Search for the cell housing the specified text and yield its (x, y) center coordinate. 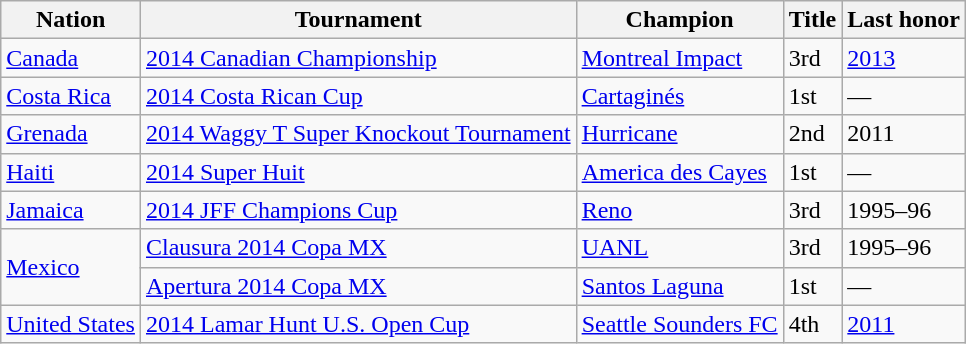
America des Cayes (680, 172)
Mexico (71, 267)
Jamaica (71, 210)
Clausura 2014 Copa MX (358, 248)
Canada (71, 58)
Nation (71, 20)
United States (71, 324)
Montreal Impact (680, 58)
Champion (680, 20)
2014 Costa Rican Cup (358, 96)
2nd (812, 134)
Tournament (358, 20)
Hurricane (680, 134)
Grenada (71, 134)
Last honor (904, 20)
2014 Super Huit (358, 172)
Haiti (71, 172)
Cartaginés (680, 96)
2014 JFF Champions Cup (358, 210)
2014 Canadian Championship (358, 58)
UANL (680, 248)
Title (812, 20)
Reno (680, 210)
2013 (904, 58)
Santos Laguna (680, 286)
2014 Lamar Hunt U.S. Open Cup (358, 324)
2014 Waggy T Super Knockout Tournament (358, 134)
4th (812, 324)
Seattle Sounders FC (680, 324)
Apertura 2014 Copa MX (358, 286)
Costa Rica (71, 96)
